Scan for the cell matching the given text and deliver its [X, Y] coordinate at center. 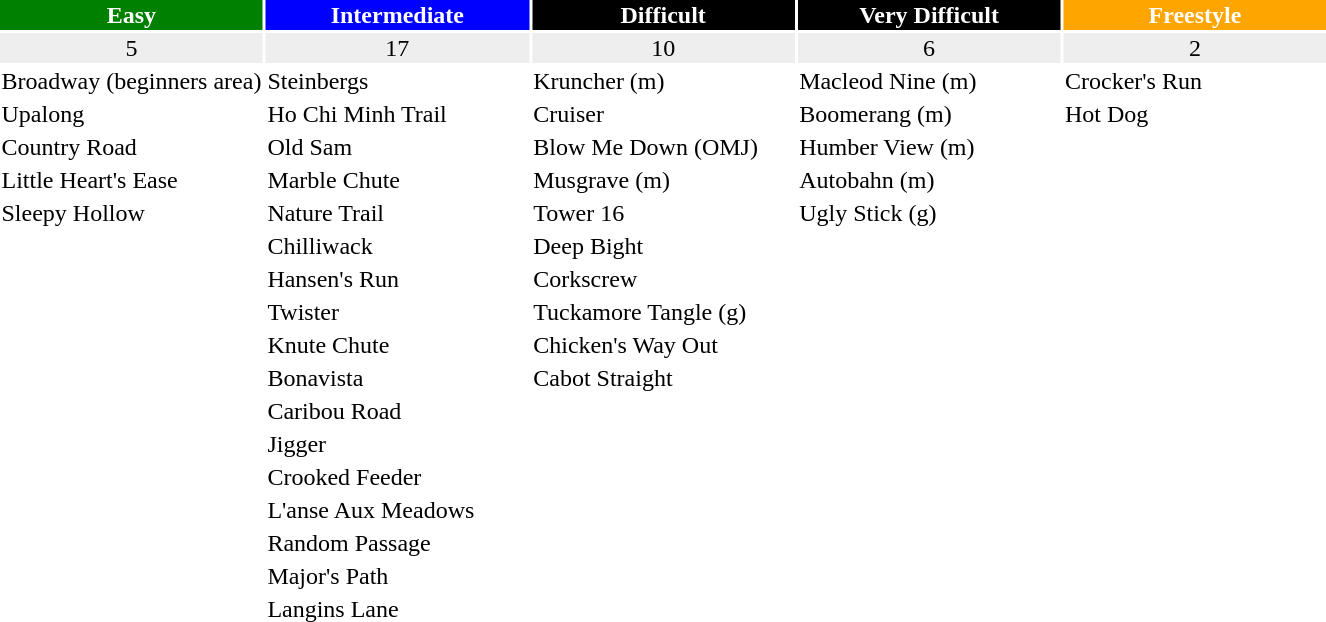
Jigger [398, 444]
Very Difficult [930, 15]
Little Heart's Ease [132, 180]
Marble Chute [398, 180]
Corkscrew [664, 279]
Tower 16 [664, 213]
Tuckamore Tangle (g) [664, 312]
Intermediate [398, 15]
Old Sam [398, 147]
Musgrave (m) [664, 180]
Humber View (m) [930, 147]
6 [930, 48]
Nature Trail [398, 213]
Macleod Nine (m) [930, 81]
Blow Me Down (OMJ) [664, 147]
Major's Path [398, 576]
Sleepy Hollow [132, 213]
Ho Chi Minh Trail [398, 114]
Broadway (beginners area) [132, 81]
L'anse Aux Meadows [398, 510]
Difficult [664, 15]
Cruiser [664, 114]
Bonavista [398, 378]
Knute Chute [398, 345]
10 [664, 48]
Ugly Stick (g) [930, 213]
Easy [132, 15]
Autobahn (m) [930, 180]
Hansen's Run [398, 279]
Chicken's Way Out [664, 345]
17 [398, 48]
Country Road [132, 147]
Deep Bight [664, 246]
Caribou Road [398, 411]
Boomerang (m) [930, 114]
Twister [398, 312]
5 [132, 48]
Cabot Straight [664, 378]
Upalong [132, 114]
Crooked Feeder [398, 477]
Random Passage [398, 543]
Kruncher (m) [664, 81]
Chilliwack [398, 246]
Steinbergs [398, 81]
